Detect which cell encompasses the target text, then output its (X, Y) center coordinate. 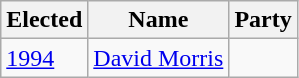
Elected (44, 20)
1994 (44, 58)
Party (263, 20)
Name (158, 20)
David Morris (158, 58)
